Detect which cell encompasses the target text, then output its [X, Y] center coordinate. 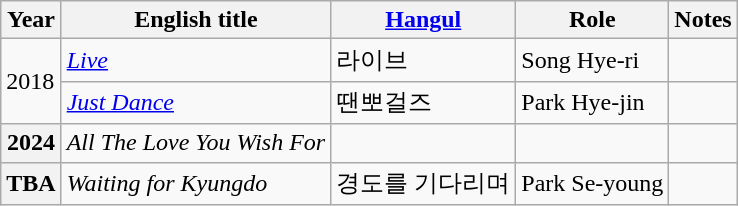
English title [196, 20]
Waiting for Kyungdo [196, 184]
Live [196, 60]
2024 [31, 143]
경도를 기다리며 [424, 184]
Notes [703, 20]
땐뽀걸즈 [424, 102]
Song Hye-ri [592, 60]
라이브 [424, 60]
Park Hye-jin [592, 102]
TBA [31, 184]
All The Love You Wish For [196, 143]
Park Se-young [592, 184]
Role [592, 20]
Year [31, 20]
2018 [31, 82]
Hangul [424, 20]
Just Dance [196, 102]
